Extract the [x, y] coordinate from the center of the cell holding the provided text.  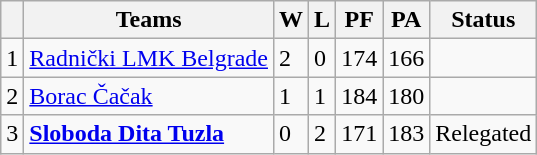
Borac Čačak [149, 96]
3 [12, 134]
184 [360, 96]
183 [406, 134]
PA [406, 20]
174 [360, 58]
Radnički LMK Belgrade [149, 58]
166 [406, 58]
PF [360, 20]
Relegated [484, 134]
Status [484, 20]
W [290, 20]
Sloboda Dita Tuzla [149, 134]
180 [406, 96]
Teams [149, 20]
L [322, 20]
171 [360, 134]
